Output the [x, y] coordinate of the center of the cell containing the given text.  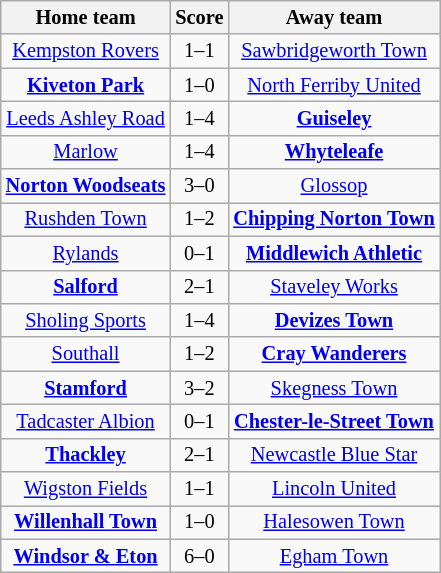
Whyteleafe [334, 152]
Rylands [86, 253]
Wigston Fields [86, 489]
Score [199, 17]
Cray Wanderers [334, 354]
Thackley [86, 455]
Tadcaster Albion [86, 421]
3–0 [199, 186]
Chester-le-Street Town [334, 421]
6–0 [199, 556]
Southall [86, 354]
Middlewich Athletic [334, 253]
Windsor & Eton [86, 556]
Kempston Rovers [86, 51]
Sholing Sports [86, 320]
Leeds Ashley Road [86, 118]
Stamford [86, 388]
Away team [334, 17]
Lincoln United [334, 489]
North Ferriby United [334, 85]
Staveley Works [334, 287]
Chipping Norton Town [334, 219]
Guiseley [334, 118]
Kiveton Park [86, 85]
Egham Town [334, 556]
Halesowen Town [334, 522]
Marlow [86, 152]
Norton Woodseats [86, 186]
Devizes Town [334, 320]
Willenhall Town [86, 522]
Rushden Town [86, 219]
3–2 [199, 388]
Newcastle Blue Star [334, 455]
Sawbridgeworth Town [334, 51]
Skegness Town [334, 388]
Glossop [334, 186]
Home team [86, 17]
Salford [86, 287]
